Detect which cell encompasses the target text, then output its (X, Y) center coordinate. 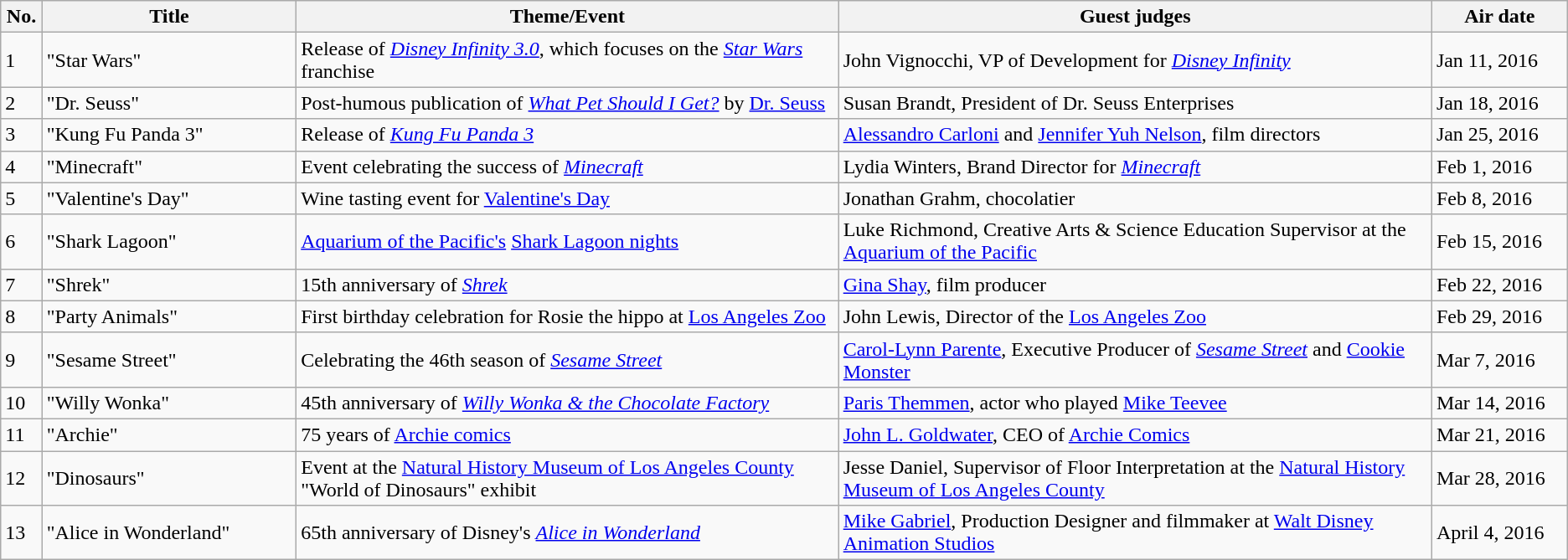
Susan Brandt, President of Dr. Seuss Enterprises (1135, 103)
"Party Animals" (169, 316)
Guest judges (1135, 17)
12 (22, 477)
"Alice in Wonderland" (169, 532)
Jesse Daniel, Supervisor of Floor Interpretation at the Natural History Museum of Los Angeles County (1135, 477)
Gina Shay, film producer (1135, 285)
Lydia Winters, Brand Director for Minecraft (1135, 167)
"Sesame Street" (169, 360)
"Minecraft" (169, 167)
Post-humous publication of What Pet Should I Get? by Dr. Seuss (568, 103)
10 (22, 403)
Mar 28, 2016 (1499, 477)
Jan 18, 2016 (1499, 103)
1 (22, 60)
"Kung Fu Panda 3" (169, 135)
Theme/Event (568, 17)
John L. Goldwater, CEO of Archie Comics (1135, 434)
Carol-Lynn Parente, Executive Producer of Sesame Street and Cookie Monster (1135, 360)
9 (22, 360)
15th anniversary of Shrek (568, 285)
4 (22, 167)
2 (22, 103)
75 years of Archie comics (568, 434)
Paris Themmen, actor who played Mike Teevee (1135, 403)
Wine tasting event for Valentine's Day (568, 198)
John Vignocchi, VP of Development for Disney Infinity (1135, 60)
Release of Kung Fu Panda 3 (568, 135)
Mar 7, 2016 (1499, 360)
6 (22, 241)
"Shark Lagoon" (169, 241)
Luke Richmond, Creative Arts & Science Education Supervisor at the Aquarium of the Pacific (1135, 241)
Release of Disney Infinity 3.0, which focuses on the Star Wars franchise (568, 60)
Feb 29, 2016 (1499, 316)
Event celebrating the success of Minecraft (568, 167)
Mar 21, 2016 (1499, 434)
Celebrating the 46th season of Sesame Street (568, 360)
Feb 8, 2016 (1499, 198)
April 4, 2016 (1499, 532)
3 (22, 135)
Air date (1499, 17)
65th anniversary of Disney's Alice in Wonderland (568, 532)
"Dr. Seuss" (169, 103)
Feb 1, 2016 (1499, 167)
Feb 22, 2016 (1499, 285)
No. (22, 17)
7 (22, 285)
Mike Gabriel, Production Designer and filmmaker at Walt Disney Animation Studios (1135, 532)
Mar 14, 2016 (1499, 403)
Alessandro Carloni and Jennifer Yuh Nelson, film directors (1135, 135)
"Willy Wonka" (169, 403)
"Archie" (169, 434)
45th anniversary of Willy Wonka & the Chocolate Factory (568, 403)
"Star Wars" (169, 60)
Event at the Natural History Museum of Los Angeles County "World of Dinosaurs" exhibit (568, 477)
John Lewis, Director of the Los Angeles Zoo (1135, 316)
Aquarium of the Pacific's Shark Lagoon nights (568, 241)
First birthday celebration for Rosie the hippo at Los Angeles Zoo (568, 316)
Jan 11, 2016 (1499, 60)
"Valentine's Day" (169, 198)
Jonathan Grahm, chocolatier (1135, 198)
Feb 15, 2016 (1499, 241)
13 (22, 532)
5 (22, 198)
"Dinosaurs" (169, 477)
Title (169, 17)
"Shrek" (169, 285)
Jan 25, 2016 (1499, 135)
11 (22, 434)
8 (22, 316)
